Detect which cell encompasses the target text, then output its [X, Y] center coordinate. 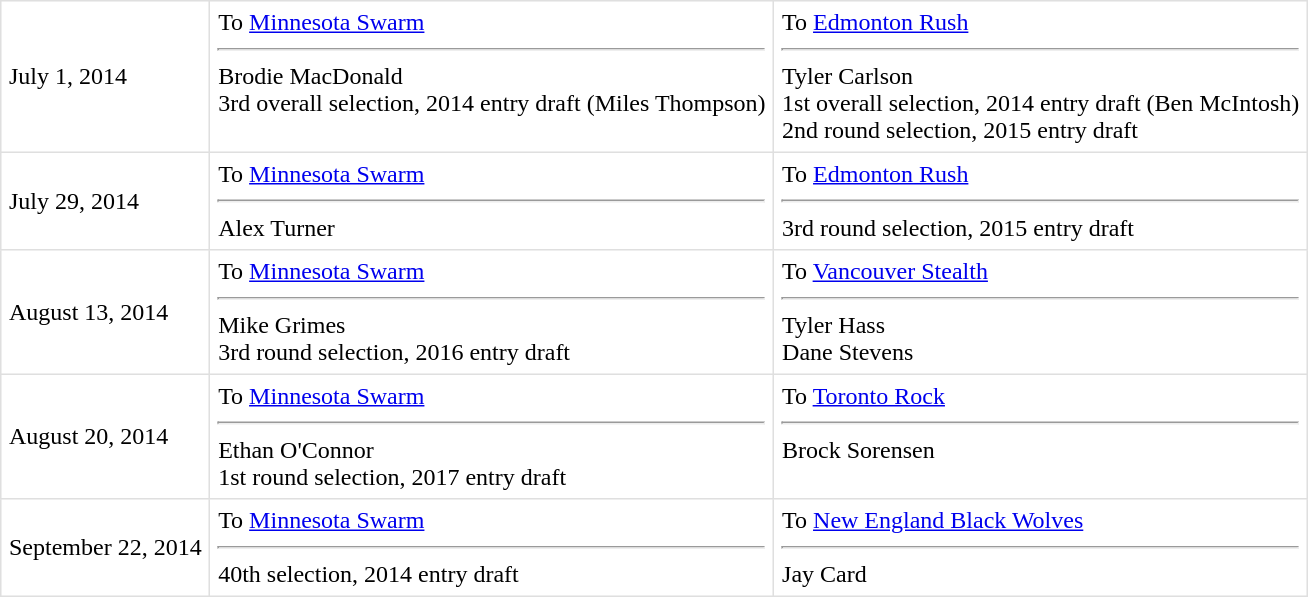
To Minnesota SwarmMike Grimes3rd round selection, 2016 entry draft [492, 312]
To Edmonton Rush3rd round selection, 2015 entry draft [1041, 201]
September 22, 2014 [106, 548]
August 13, 2014 [106, 312]
To Minnesota SwarmEthan O'Connor1st round selection, 2017 entry draft [492, 436]
July 29, 2014 [106, 201]
To Minnesota SwarmBrodie MacDonald3rd overall selection, 2014 entry draft (Miles Thompson) [492, 77]
August 20, 2014 [106, 436]
To New England Black WolvesJay Card [1041, 548]
To Minnesota Swarm40th selection, 2014 entry draft [492, 548]
July 1, 2014 [106, 77]
To Edmonton RushTyler Carlson1st overall selection, 2014 entry draft (Ben McIntosh)2nd round selection, 2015 entry draft [1041, 77]
To Vancouver StealthTyler HassDane Stevens [1041, 312]
To Toronto RockBrock Sorensen [1041, 436]
To Minnesota SwarmAlex Turner [492, 201]
